For the text-containing cell, return its midpoint in [X, Y] coordinate format. 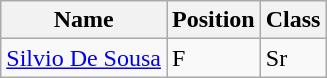
Sr [293, 58]
Position [213, 20]
F [213, 58]
Class [293, 20]
Name [84, 20]
Silvio De Sousa [84, 58]
